Capture the cell that displays the provided text and extract its [x, y] central coordinate. 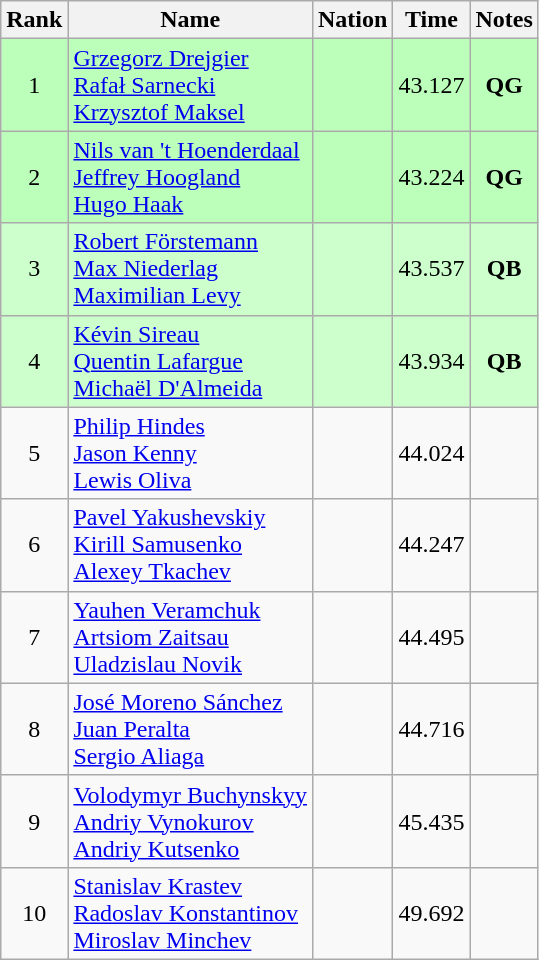
Time [432, 20]
44.716 [432, 729]
Name [190, 20]
Pavel YakushevskiyKirill SamusenkoAlexey Tkachev [190, 545]
Kévin SireauQuentin LafargueMichaël D'Almeida [190, 361]
1 [34, 85]
Philip HindesJason KennyLewis Oliva [190, 453]
8 [34, 729]
4 [34, 361]
Robert FörstemannMax NiederlagMaximilian Levy [190, 269]
44.495 [432, 637]
43.537 [432, 269]
43.934 [432, 361]
José Moreno SánchezJuan PeraltaSergio Aliaga [190, 729]
45.435 [432, 821]
2 [34, 177]
Nation [352, 20]
44.247 [432, 545]
Volodymyr BuchynskyyAndriy VynokurovAndriy Kutsenko [190, 821]
43.127 [432, 85]
Grzegorz DrejgierRafał SarneckiKrzysztof Maksel [190, 85]
10 [34, 913]
49.692 [432, 913]
3 [34, 269]
5 [34, 453]
Rank [34, 20]
Stanislav KrastevRadoslav KonstantinovMiroslav Minchev [190, 913]
44.024 [432, 453]
Yauhen VeramchukArtsiom ZaitsauUladzislau Novik [190, 637]
7 [34, 637]
Nils van 't HoenderdaalJeffrey HooglandHugo Haak [190, 177]
43.224 [432, 177]
Notes [504, 20]
6 [34, 545]
9 [34, 821]
